Search for the cell housing the specified text and yield its [X, Y] center coordinate. 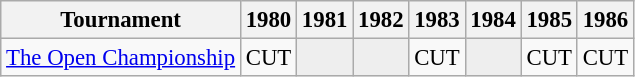
1983 [437, 20]
1980 [268, 20]
1986 [605, 20]
1982 [381, 20]
The Open Championship [121, 58]
1984 [493, 20]
Tournament [121, 20]
1985 [549, 20]
1981 [325, 20]
